Locate the cell with the specified text and output its (x, y) center coordinate. 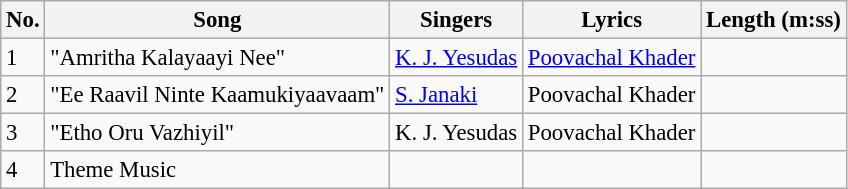
No. (23, 20)
2 (23, 95)
3 (23, 133)
4 (23, 170)
"Amritha Kalayaayi Nee" (218, 58)
S. Janaki (456, 95)
Song (218, 20)
"Etho Oru Vazhiyil" (218, 133)
Singers (456, 20)
Length (m:ss) (774, 20)
1 (23, 58)
"Ee Raavil Ninte Kaamukiyaavaam" (218, 95)
Theme Music (218, 170)
Lyrics (612, 20)
